Provide the (X, Y) coordinate of the cell's center where the given text is located.  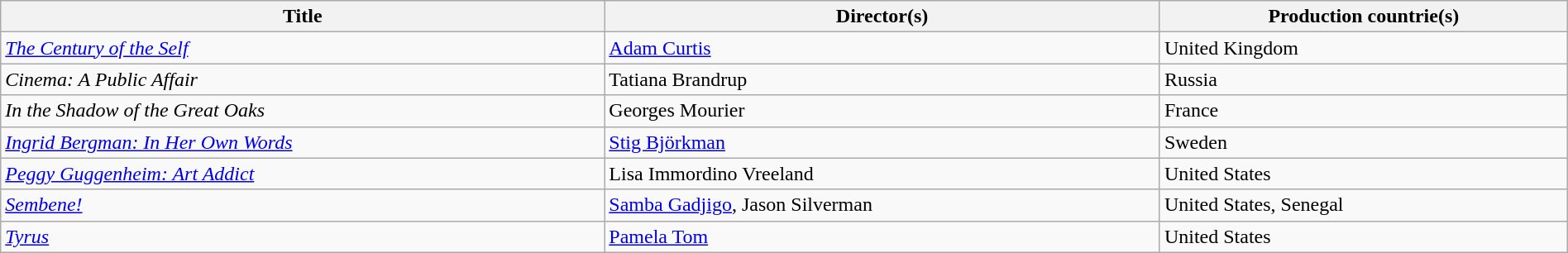
Director(s) (882, 17)
Title (303, 17)
Pamela Tom (882, 236)
United Kingdom (1363, 48)
Georges Mourier (882, 111)
Sweden (1363, 142)
Sembene! (303, 205)
Tatiana Brandrup (882, 79)
Lisa Immordino Vreeland (882, 174)
Ingrid Bergman: In Her Own Words (303, 142)
Production countrie(s) (1363, 17)
France (1363, 111)
Russia (1363, 79)
United States, Senegal (1363, 205)
Adam Curtis (882, 48)
The Century of the Self (303, 48)
Stig Björkman (882, 142)
In the Shadow of the Great Oaks (303, 111)
Cinema: A Public Affair (303, 79)
Samba Gadjigo, Jason Silverman (882, 205)
Peggy Guggenheim: Art Addict (303, 174)
Tyrus (303, 236)
